Search for the cell housing the specified text and yield its [X, Y] center coordinate. 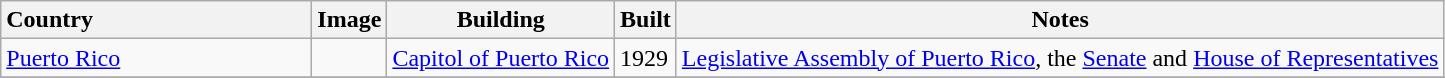
Puerto Rico [156, 58]
Notes [1060, 20]
1929 [646, 58]
Image [350, 20]
Capitol of Puerto Rico [501, 58]
Built [646, 20]
Building [501, 20]
Legislative Assembly of Puerto Rico, the Senate and House of Representatives [1060, 58]
Country [156, 20]
